Return (X, Y) of the center of cell containing provided text 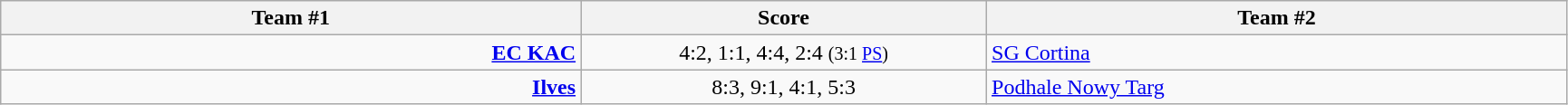
Score (784, 18)
Podhale Nowy Targ (1277, 87)
4:2, 1:1, 4:4, 2:4 (3:1 PS) (784, 52)
SG Cortina (1277, 52)
Team #1 (291, 18)
8:3, 9:1, 4:1, 5:3 (784, 87)
Ilves (291, 87)
EC KAC (291, 52)
Team #2 (1277, 18)
